Detect which cell encompasses the target text, then output its [X, Y] center coordinate. 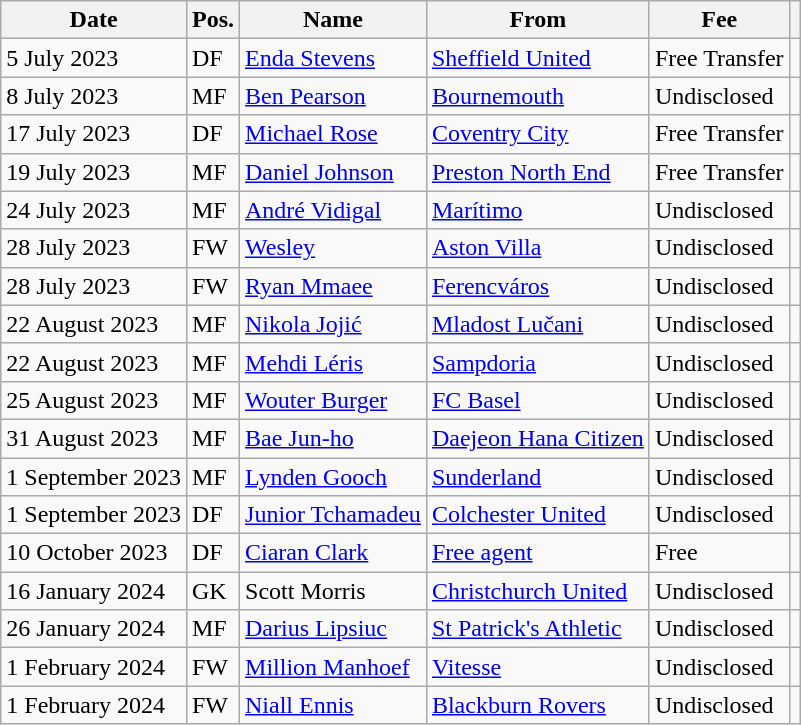
Free [719, 553]
Wesley [334, 248]
Daniel Johnson [334, 172]
24 July 2023 [94, 210]
10 October 2023 [94, 553]
André Vidigal [334, 210]
Ryan Mmaee [334, 286]
Daejeon Hana Citizen [538, 438]
Sampdoria [538, 362]
Million Manhoef [334, 667]
Lynden Gooch [334, 477]
8 July 2023 [94, 96]
Enda Stevens [334, 58]
FC Basel [538, 400]
Bae Jun-ho [334, 438]
From [538, 20]
Name [334, 20]
Pos. [212, 20]
Sunderland [538, 477]
Blackburn Rovers [538, 705]
Ferencváros [538, 286]
Michael Rose [334, 134]
Scott Morris [334, 591]
GK [212, 591]
Darius Lipsiuc [334, 629]
25 August 2023 [94, 400]
Bournemouth [538, 96]
Coventry City [538, 134]
Date [94, 20]
16 January 2024 [94, 591]
Junior Tchamadeu [334, 515]
Ben Pearson [334, 96]
Nikola Jojić [334, 324]
Fee [719, 20]
Mladost Lučani [538, 324]
Wouter Burger [334, 400]
19 July 2023 [94, 172]
Preston North End [538, 172]
Niall Ennis [334, 705]
Colchester United [538, 515]
Vitesse [538, 667]
26 January 2024 [94, 629]
31 August 2023 [94, 438]
Marítimo [538, 210]
Aston Villa [538, 248]
Free agent [538, 553]
Mehdi Léris [334, 362]
St Patrick's Athletic [538, 629]
17 July 2023 [94, 134]
Sheffield United [538, 58]
5 July 2023 [94, 58]
Ciaran Clark [334, 553]
Christchurch United [538, 591]
